Return [x, y] of the center of cell containing provided text 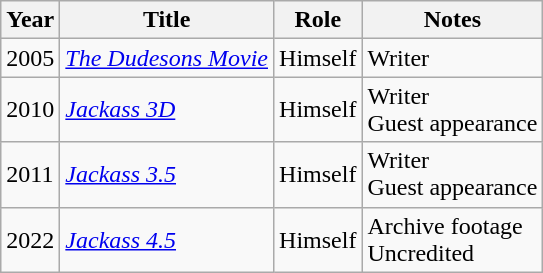
Writer [452, 58]
Jackass 3.5 [167, 174]
Archive footageUncredited [452, 240]
2011 [30, 174]
Notes [452, 20]
Year [30, 20]
Title [167, 20]
Jackass 3D [167, 110]
The Dudesons Movie [167, 58]
2010 [30, 110]
2022 [30, 240]
Jackass 4.5 [167, 240]
Role [318, 20]
2005 [30, 58]
